Locate the cell with the specified text and output its [x, y] center coordinate. 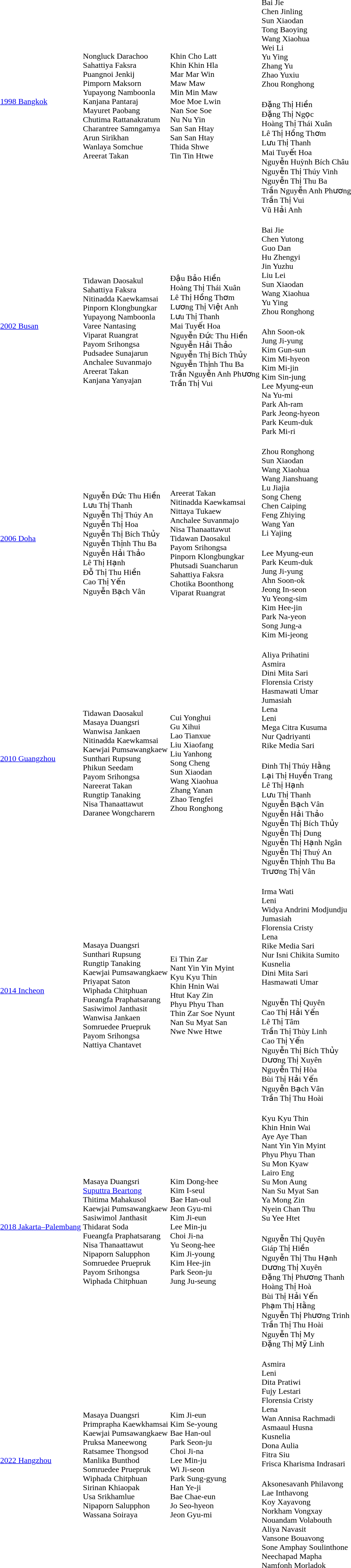
Kim Dong-heeKim I-seulBae Han-oulJeon Gyu-miKim Ji-eunLee Min-juChoi Ji-naYu Seong-heeKim Ji-youngKim Hee-jinPark Seon-juJung Ju-seung [215, 1226]
Cui YonghuiGu XihuiLao TianxueLiu XiaofangLiu YanhongSong ChengSun XiaodanWang XiaohuaZhang YananZhao TengfeiZhou Ronghong [215, 758]
Ei Thin ZarNant Yin Yin MyintKyu Kyu ThinKhin Hnin WaiHtut Kay ZinPhyu Phyu ThanThin Zar Soe NyuntNan Su Myat SanNwe Nwe Htwe [215, 990]
